For the text-containing cell, return its midpoint in (x, y) coordinate format. 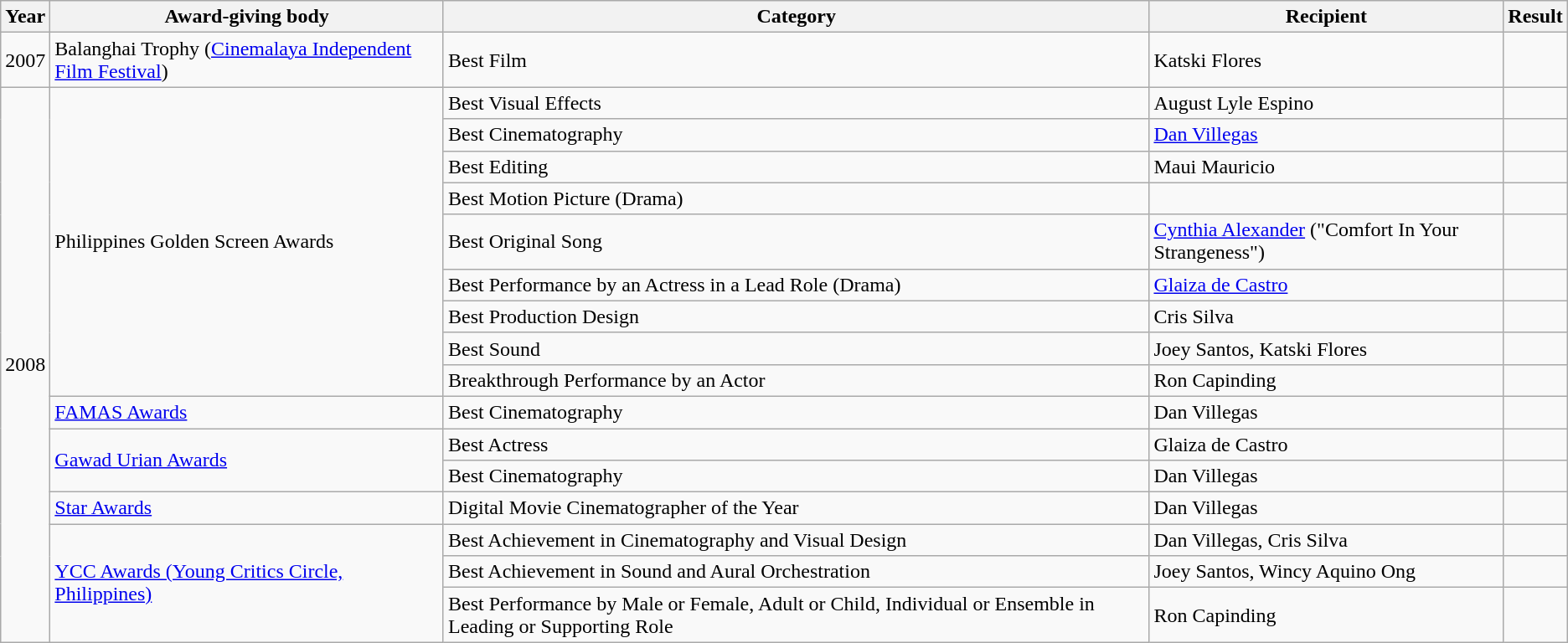
Breakthrough Performance by an Actor (796, 380)
Cynthia Alexander ("Comfort In Your Strangeness") (1327, 241)
Best Sound (796, 348)
Dan Villegas, Cris Silva (1327, 540)
Joey Santos, Wincy Aquino Ong (1327, 572)
Best Achievement in Sound and Aural Orchestration (796, 572)
Gawad Urian Awards (247, 460)
Digital Movie Cinematographer of the Year (796, 508)
Category (796, 17)
Best Original Song (796, 241)
Best Performance by an Actress in a Lead Role (Drama) (796, 285)
Best Actress (796, 445)
2007 (25, 60)
Balanghai Trophy (Cinemalaya Independent Film Festival) (247, 60)
Best Motion Picture (Drama) (796, 198)
YCC Awards (Young Critics Circle, Philippines) (247, 583)
Philippines Golden Screen Awards (247, 242)
Cris Silva (1327, 316)
2008 (25, 365)
Katski Flores (1327, 60)
Star Awards (247, 508)
Award-giving body (247, 17)
Best Visual Effects (796, 103)
August Lyle Espino (1327, 103)
Best Production Design (796, 316)
Best Achievement in Cinematography and Visual Design (796, 540)
Joey Santos, Katski Flores (1327, 348)
FAMAS Awards (247, 412)
Result (1535, 17)
Best Performance by Male or Female, Adult or Child, Individual or Ensemble in Leading or Supporting Role (796, 615)
Recipient (1327, 17)
Maui Mauricio (1327, 167)
Year (25, 17)
Best Editing (796, 167)
Best Film (796, 60)
